Locate the cell with the specified text and output its [X, Y] center coordinate. 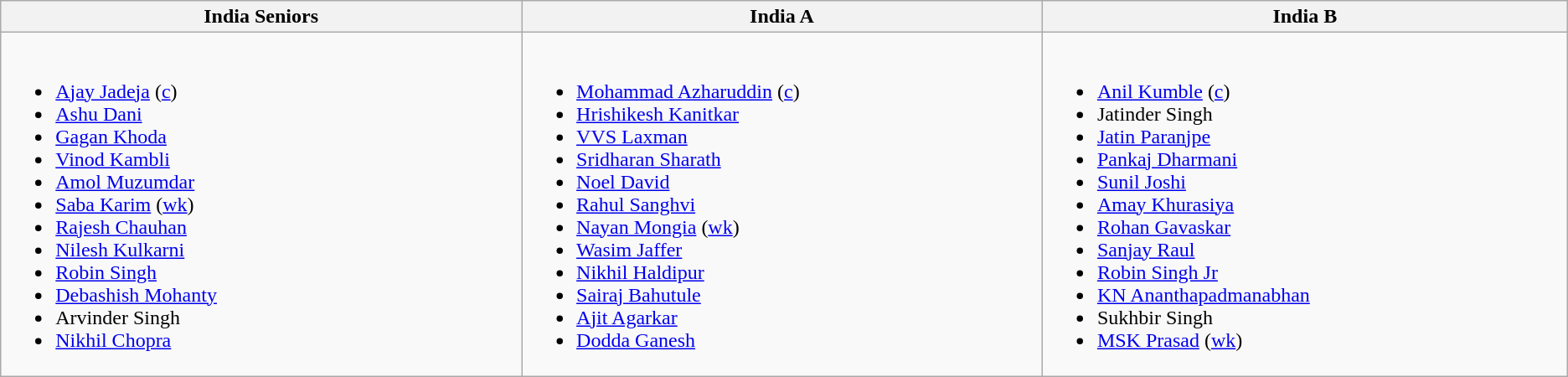
India A [782, 17]
India B [1305, 17]
India Seniors [261, 17]
